Capture the cell that displays the provided text and extract its (x, y) central coordinate. 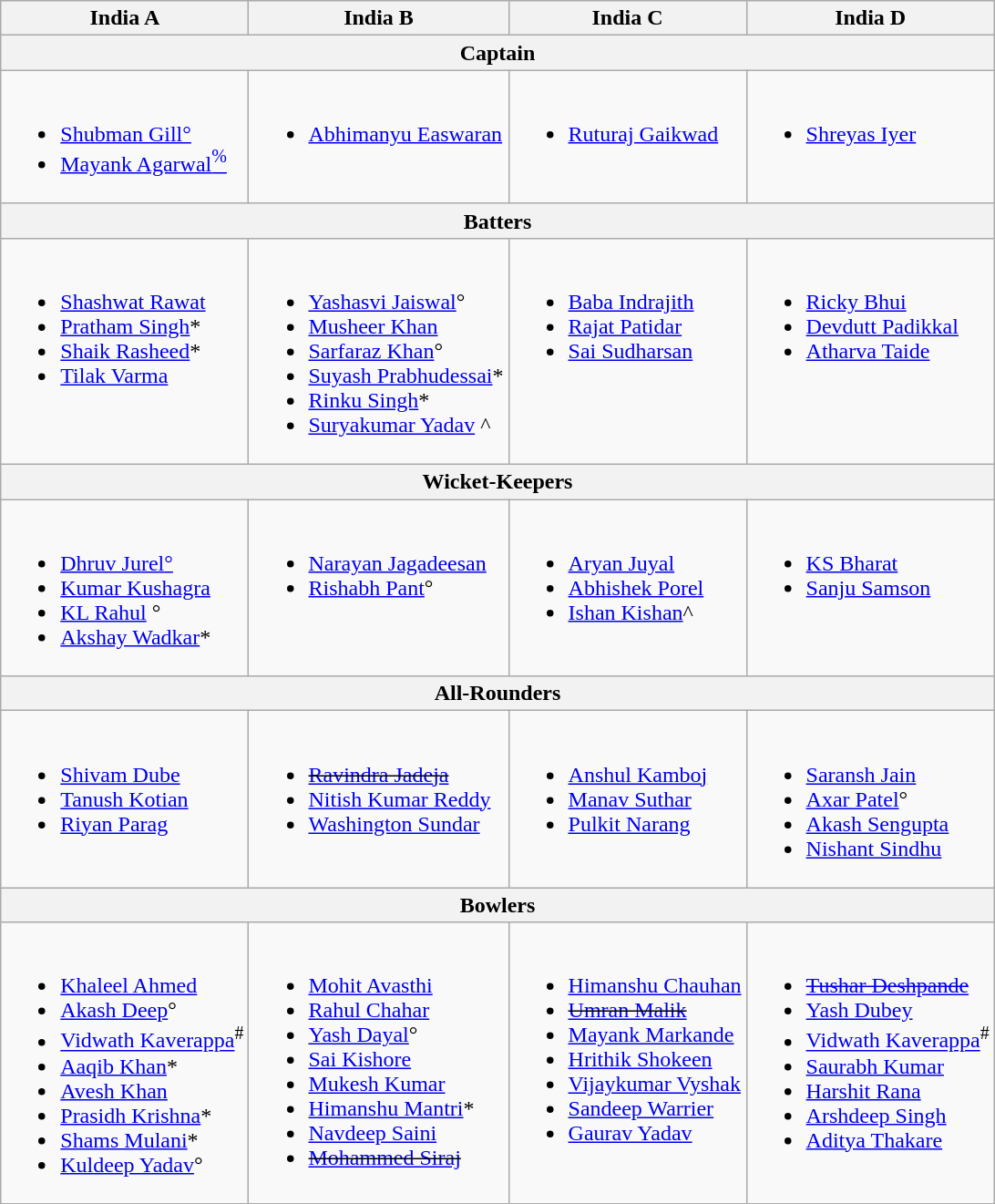
Shashwat RawatPratham Singh*Shaik Rasheed*Tilak Varma (125, 351)
Himanshu ChauhanUmran MalikMayank MarkandeHrithik ShokeenVijaykumar VyshakSandeep WarrierGaurav Yadav (627, 1063)
Ravindra JadejaNitish Kumar ReddyWashington Sundar (379, 799)
Saransh JainAxar Patel°Akash SenguptaNishant Sindhu (870, 799)
All-Rounders (497, 694)
India C (627, 18)
Bowlers (497, 905)
Dhruv Jurel°Kumar KushagraKL Rahul °Akshay Wadkar* (125, 588)
Shubman Gill°Mayank Agarwal% (125, 137)
Wicket-Keepers (497, 482)
KS BharatSanju Samson (870, 588)
Batters (497, 221)
Shivam DubeTanush KotianRiyan Parag (125, 799)
Narayan JagadeesanRishabh Pant° (379, 588)
Ruturaj Gaikwad (627, 137)
Abhimanyu Easwaran (379, 137)
Baba IndrajithRajat PatidarSai Sudharsan (627, 351)
Anshul KambojManav SutharPulkit Narang (627, 799)
Khaleel AhmedAkash Deep°Vidwath Kaverappa#Aaqib Khan*Avesh KhanPrasidh Krishna*Shams Mulani*Kuldeep Yadav° (125, 1063)
Ricky BhuiDevdutt PadikkalAtharva Taide (870, 351)
Shreyas Iyer (870, 137)
Yashasvi Jaiswal°Musheer KhanSarfaraz Khan°Suyash Prabhudessai*Rinku Singh*Suryakumar Yadav ^ (379, 351)
Mohit AvasthiRahul ChaharYash Dayal°Sai KishoreMukesh KumarHimanshu Mantri*Navdeep SainiMohammed Siraj (379, 1063)
India D (870, 18)
Tushar DeshpandeYash DubeyVidwath Kaverappa#Saurabh KumarHarshit RanaArshdeep SinghAditya Thakare (870, 1063)
India B (379, 18)
Captain (497, 53)
India A (125, 18)
Aryan JuyalAbhishek PorelIshan Kishan^ (627, 588)
